Pinpoint the cell where the given text exists, returning its [x, y] midpoint coordinate. 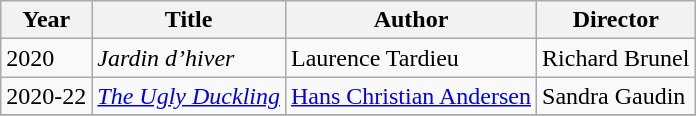
2020-22 [46, 96]
Jardin d’hiver [189, 58]
Sandra Gaudin [616, 96]
Year [46, 20]
Director [616, 20]
The Ugly Duckling [189, 96]
2020 [46, 58]
Hans Christian Andersen [410, 96]
Laurence Tardieu [410, 58]
Richard Brunel [616, 58]
Author [410, 20]
Title [189, 20]
